Find where the given text appears and provide that cell's center as (x, y) coordinate. 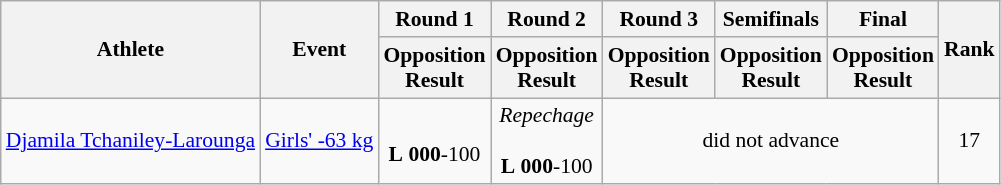
Girls' -63 kg (319, 142)
Semifinals (771, 19)
Athlete (130, 50)
L 000-100 (434, 142)
did not advance (771, 142)
Repechage L 000-100 (547, 142)
Djamila Tchaniley-Larounga (130, 142)
Final (883, 19)
Rank (970, 50)
Event (319, 50)
Round 3 (659, 19)
17 (970, 142)
Round 1 (434, 19)
Round 2 (547, 19)
